Extract the (X, Y) coordinate from the center of the cell holding the provided text.  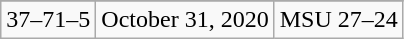
October 31, 2020 (185, 20)
MSU 27–24 (338, 20)
37–71–5 (48, 20)
